Capture the cell that displays the provided text and extract its (X, Y) central coordinate. 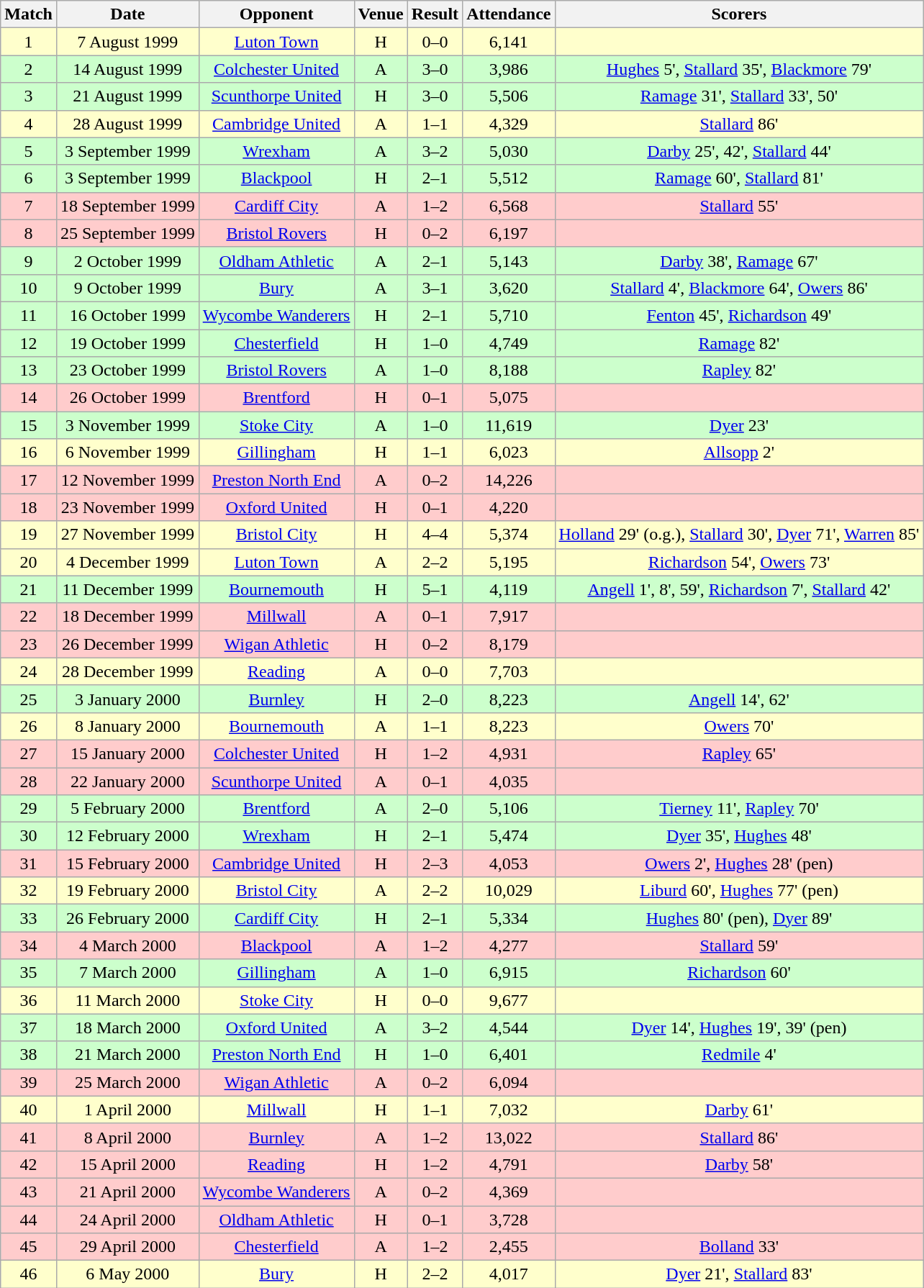
3–1 (435, 288)
38 (29, 1055)
8,188 (509, 371)
4,931 (509, 753)
8 April 2000 (127, 1137)
18 September 1999 (127, 206)
45 (29, 1247)
Dyer 14', Hughes 19', 39' (pen) (739, 1028)
Tierney 11', Rapley 70' (739, 809)
3 (29, 96)
34 (29, 945)
1 (29, 42)
6 May 2000 (127, 1274)
22 (29, 617)
5,474 (509, 836)
4 December 1999 (127, 562)
19 (29, 535)
39 (29, 1082)
18 (29, 507)
4,544 (509, 1028)
24 April 2000 (127, 1220)
Hughes 80' (pen), Dyer 89' (739, 918)
Angell 14', 62' (739, 699)
1 April 2000 (127, 1110)
2 October 1999 (127, 260)
18 December 1999 (127, 617)
8 (29, 233)
Hughes 5', Stallard 35', Blackmore 79' (739, 69)
Ramage 60', Stallard 81' (739, 178)
3 November 1999 (127, 425)
30 (29, 836)
Redmile 4' (739, 1055)
Dyer 23' (739, 425)
4,277 (509, 945)
23 October 1999 (127, 371)
13,022 (509, 1137)
2,455 (509, 1247)
3,986 (509, 69)
40 (29, 1110)
5,195 (509, 562)
15 April 2000 (127, 1164)
Liburd 60', Hughes 77' (pen) (739, 891)
Venue (381, 14)
37 (29, 1028)
24 (29, 671)
11,619 (509, 425)
4,791 (509, 1164)
28 August 1999 (127, 124)
6,197 (509, 233)
Holland 29' (o.g.), Stallard 30', Dyer 71', Warren 85' (739, 535)
5,506 (509, 96)
5 February 2000 (127, 809)
Rapley 65' (739, 753)
29 (29, 809)
6,568 (509, 206)
22 January 2000 (127, 781)
6 November 1999 (127, 453)
23 November 1999 (127, 507)
10,029 (509, 891)
29 April 2000 (127, 1247)
17 (29, 480)
10 (29, 288)
12 February 2000 (127, 836)
4,369 (509, 1192)
2–3 (435, 863)
Darby 58' (739, 1164)
4,749 (509, 343)
4,017 (509, 1274)
5,030 (509, 151)
9,677 (509, 1000)
4,220 (509, 507)
Richardson 60' (739, 973)
Stallard 59' (739, 945)
19 October 1999 (127, 343)
27 (29, 753)
5,710 (509, 315)
14,226 (509, 480)
Darby 61' (739, 1110)
46 (29, 1274)
43 (29, 1192)
12 November 1999 (127, 480)
9 (29, 260)
4,053 (509, 863)
Allsopp 2' (739, 453)
Fenton 45', Richardson 49' (739, 315)
5 (29, 151)
26 December 1999 (127, 644)
16 October 1999 (127, 315)
3,728 (509, 1220)
Result (435, 14)
Scorers (739, 14)
6,915 (509, 973)
Date (127, 14)
41 (29, 1137)
5,106 (509, 809)
12 (29, 343)
36 (29, 1000)
Richardson 54', Owers 73' (739, 562)
4,329 (509, 124)
6,401 (509, 1055)
11 December 1999 (127, 589)
25 (29, 699)
23 (29, 644)
18 March 2000 (127, 1028)
9 October 1999 (127, 288)
15 February 2000 (127, 863)
Ramage 82' (739, 343)
Owers 70' (739, 726)
Rapley 82' (739, 371)
8,179 (509, 644)
28 December 1999 (127, 671)
13 (29, 371)
Match (29, 14)
31 (29, 863)
4 March 2000 (127, 945)
Stallard 55' (739, 206)
Darby 38', Ramage 67' (739, 260)
5,512 (509, 178)
2 (29, 69)
11 March 2000 (127, 1000)
Dyer 21', Stallard 83' (739, 1274)
Dyer 35', Hughes 48' (739, 836)
42 (29, 1164)
21 August 1999 (127, 96)
7 March 2000 (127, 973)
25 March 2000 (127, 1082)
5,374 (509, 535)
Bolland 33' (739, 1247)
Opponent (276, 14)
28 (29, 781)
21 April 2000 (127, 1192)
15 (29, 425)
5,143 (509, 260)
6,094 (509, 1082)
15 January 2000 (127, 753)
20 (29, 562)
6,023 (509, 453)
7,703 (509, 671)
44 (29, 1220)
4,035 (509, 781)
6,141 (509, 42)
33 (29, 918)
6 (29, 178)
11 (29, 315)
4,119 (509, 589)
7 August 1999 (127, 42)
3 January 2000 (127, 699)
21 (29, 589)
7,032 (509, 1110)
4 (29, 124)
4–4 (435, 535)
Owers 2', Hughes 28' (pen) (739, 863)
Angell 1', 8', 59', Richardson 7', Stallard 42' (739, 589)
32 (29, 891)
7 (29, 206)
21 March 2000 (127, 1055)
19 February 2000 (127, 891)
3,620 (509, 288)
Attendance (509, 14)
26 February 2000 (127, 918)
26 (29, 726)
25 September 1999 (127, 233)
5–1 (435, 589)
5,334 (509, 918)
5,075 (509, 398)
35 (29, 973)
7,917 (509, 617)
27 November 1999 (127, 535)
26 October 1999 (127, 398)
Darby 25', 42', Stallard 44' (739, 151)
16 (29, 453)
14 August 1999 (127, 69)
14 (29, 398)
8 January 2000 (127, 726)
Stallard 4', Blackmore 64', Owers 86' (739, 288)
Ramage 31', Stallard 33', 50' (739, 96)
